Detect which cell encompasses the target text, then output its (x, y) center coordinate. 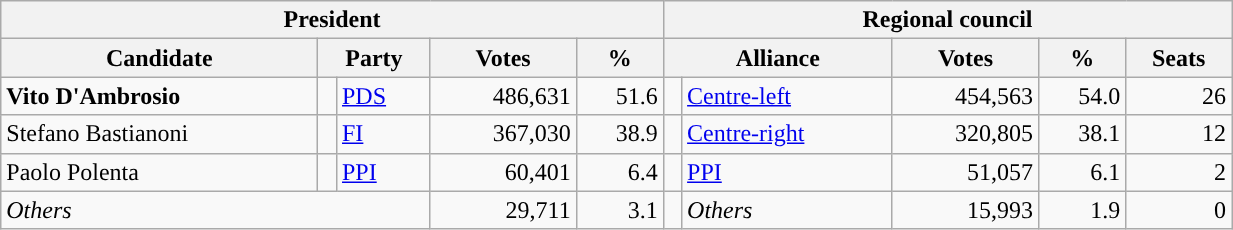
51.6 (620, 96)
Candidate (160, 58)
54.0 (1082, 96)
26 (1179, 96)
Paolo Polenta (160, 172)
1.9 (1082, 210)
2 (1179, 172)
Vito D'Ambrosio (160, 96)
486,631 (503, 96)
29,711 (503, 210)
6.1 (1082, 172)
Regional council (947, 20)
Stefano Bastianoni (160, 134)
Centre-left (788, 96)
PDS (383, 96)
Alliance (778, 58)
0 (1179, 210)
60,401 (503, 172)
Party (374, 58)
38.9 (620, 134)
38.1 (1082, 134)
320,805 (965, 134)
6.4 (620, 172)
Centre-right (788, 134)
President (332, 20)
Seats (1179, 58)
51,057 (965, 172)
FI (383, 134)
454,563 (965, 96)
3.1 (620, 210)
367,030 (503, 134)
15,993 (965, 210)
12 (1179, 134)
